Find where the given text appears and provide that cell's center as (X, Y) coordinate. 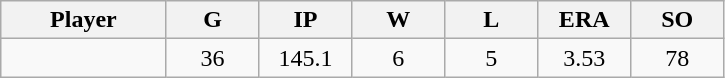
Player (84, 20)
5 (492, 58)
L (492, 20)
78 (678, 58)
G (212, 20)
145.1 (306, 58)
ERA (584, 20)
W (398, 20)
3.53 (584, 58)
6 (398, 58)
36 (212, 58)
IP (306, 20)
SO (678, 20)
